Identify which cell holds the provided text, then report its [x, y] central coordinate. 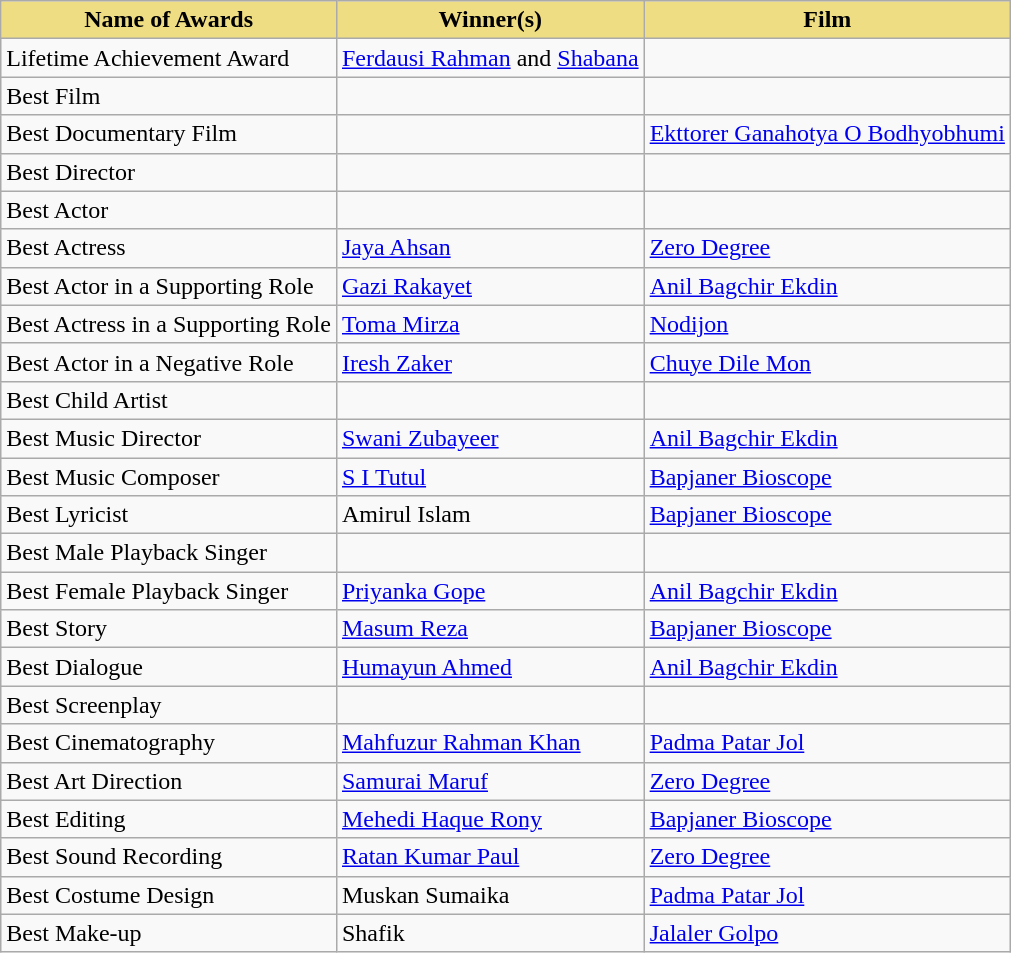
Shafik [490, 933]
Toma Mirza [490, 324]
Best Actor in a Negative Role [169, 362]
Best Costume Design [169, 895]
Best Screenplay [169, 705]
Best Female Playback Singer [169, 591]
Lifetime Achievement Award [169, 58]
Humayun Ahmed [490, 667]
Masum Reza [490, 629]
Mahfuzur Rahman Khan [490, 743]
Best Sound Recording [169, 857]
Best Make-up [169, 933]
Priyanka Gope [490, 591]
Best Story [169, 629]
Best Director [169, 172]
Best Actress in a Supporting Role [169, 324]
Best Lyricist [169, 515]
Samurai Maruf [490, 781]
Ferdausi Rahman and Shabana [490, 58]
Best Actor in a Supporting Role [169, 286]
Best Documentary Film [169, 134]
Chuye Dile Mon [827, 362]
Swani Zubayeer [490, 438]
Jaya Ahsan [490, 248]
Ekttorer Ganahotya O Bodhyobhumi [827, 134]
Best Actress [169, 248]
Winner(s) [490, 20]
Best Dialogue [169, 667]
Best Male Playback Singer [169, 553]
Nodijon [827, 324]
Muskan Sumaika [490, 895]
Best Music Composer [169, 477]
Iresh Zaker [490, 362]
Amirul Islam [490, 515]
Best Child Artist [169, 400]
Name of Awards [169, 20]
Gazi Rakayet [490, 286]
Mehedi Haque Rony [490, 819]
Best Actor [169, 210]
Best Film [169, 96]
Jalaler Golpo [827, 933]
Ratan Kumar Paul [490, 857]
Film [827, 20]
Best Art Direction [169, 781]
Best Music Director [169, 438]
S I Tutul [490, 477]
Best Editing [169, 819]
Best Cinematography [169, 743]
